Pinpoint the cell where the given text exists, returning its (X, Y) midpoint coordinate. 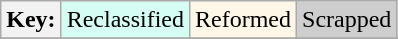
Scrapped (347, 20)
Reclassified (125, 20)
Reformed (242, 20)
Key: (31, 20)
